Detect which cell encompasses the target text, then output its [x, y] center coordinate. 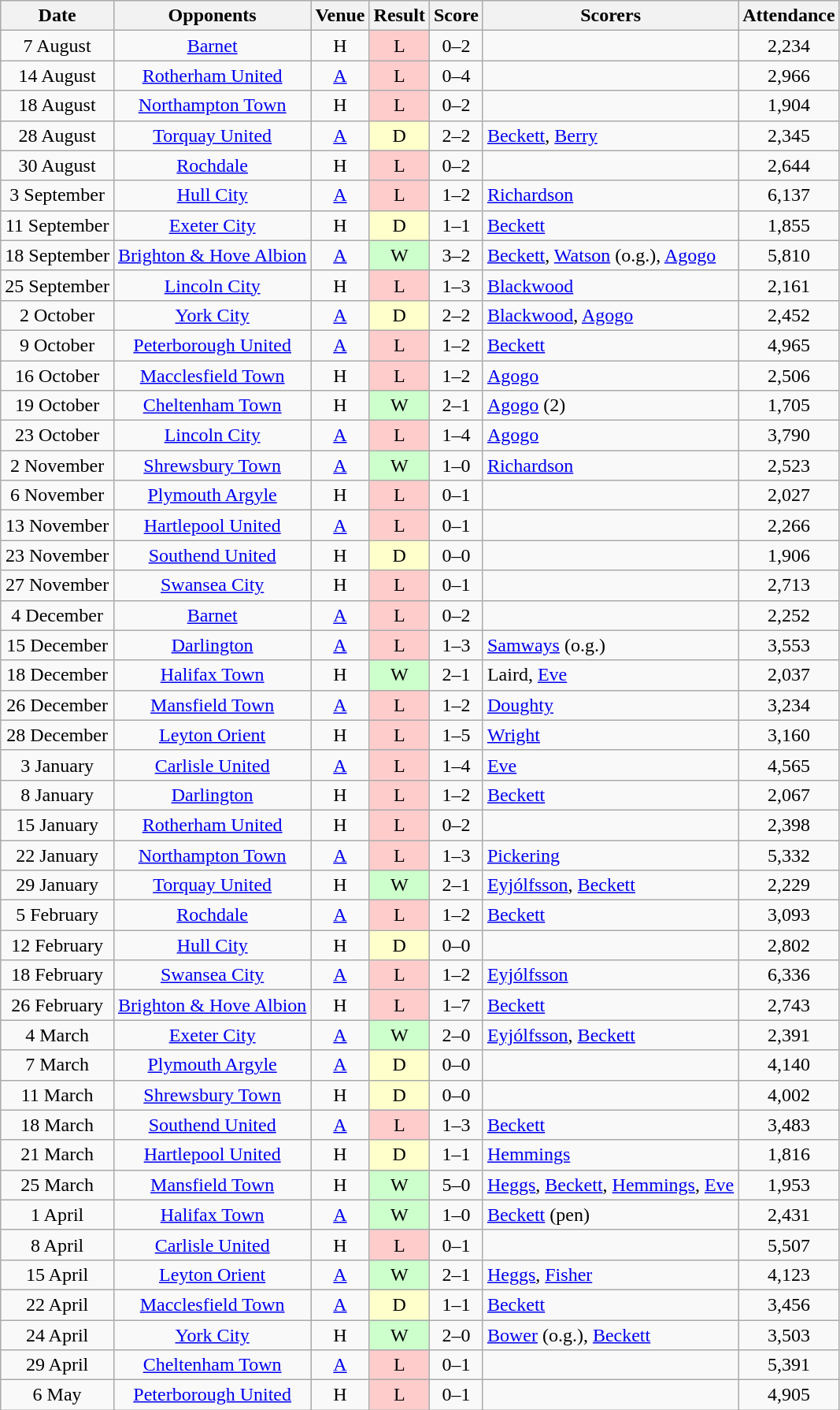
7 August [57, 46]
1,953 [789, 1185]
6,336 [789, 975]
Date [57, 16]
Opponents [212, 16]
28 December [57, 735]
18 March [57, 1125]
2,431 [789, 1215]
5–0 [456, 1185]
2,067 [789, 795]
1,855 [789, 225]
19 October [57, 406]
Eve [610, 765]
2,713 [789, 585]
4,565 [789, 765]
Attendance [789, 16]
2,452 [789, 315]
Laird, Eve [610, 675]
26 February [57, 1005]
2,037 [789, 675]
6 November [57, 495]
2,266 [789, 525]
3,483 [789, 1125]
2,229 [789, 885]
13 November [57, 525]
22 January [57, 855]
25 March [57, 1185]
2,523 [789, 466]
4,140 [789, 1065]
Doughty [610, 705]
2,966 [789, 76]
22 April [57, 1304]
5 February [57, 915]
5,507 [789, 1245]
1,816 [789, 1155]
23 November [57, 555]
15 January [57, 825]
0–4 [456, 76]
Hemmings [610, 1155]
4,905 [789, 1395]
6,137 [789, 195]
4,123 [789, 1275]
Beckett, Watson (o.g.), Agogo [610, 255]
2,252 [789, 615]
24 April [57, 1335]
Agogo (2) [610, 406]
8 April [57, 1245]
3,234 [789, 705]
4 December [57, 615]
Result [399, 16]
3,503 [789, 1335]
3,790 [789, 436]
3,456 [789, 1304]
16 October [57, 376]
2,345 [789, 135]
3–2 [456, 255]
18 December [57, 675]
3,160 [789, 735]
Heggs, Beckett, Hemmings, Eve [610, 1185]
29 January [57, 885]
27 November [57, 585]
2,234 [789, 46]
8 January [57, 795]
Blackwood, Agogo [610, 315]
28 August [57, 135]
Heggs, Fisher [610, 1275]
2 November [57, 466]
11 September [57, 225]
5,391 [789, 1365]
1,904 [789, 106]
14 August [57, 76]
18 September [57, 255]
2,743 [789, 1005]
18 August [57, 106]
9 October [57, 345]
Bower (o.g.), Beckett [610, 1335]
2,644 [789, 165]
1–5 [456, 735]
3 January [57, 765]
Beckett (pen) [610, 1215]
1 April [57, 1215]
15 April [57, 1275]
3,553 [789, 645]
26 December [57, 705]
1,705 [789, 406]
4,002 [789, 1095]
1–7 [456, 1005]
18 February [57, 975]
25 September [57, 285]
Pickering [610, 855]
6 May [57, 1395]
3,093 [789, 915]
2,161 [789, 285]
Samways (o.g.) [610, 645]
Beckett, Berry [610, 135]
12 February [57, 945]
1,906 [789, 555]
7 March [57, 1065]
Eyjólfsson [610, 975]
Score [456, 16]
Wright [610, 735]
5,332 [789, 855]
4 March [57, 1035]
21 March [57, 1155]
2,506 [789, 376]
15 December [57, 645]
2,391 [789, 1035]
2,802 [789, 945]
4,965 [789, 345]
29 April [57, 1365]
30 August [57, 165]
2 October [57, 315]
Venue [340, 16]
11 March [57, 1095]
Blackwood [610, 285]
2,398 [789, 825]
23 October [57, 436]
Scorers [610, 16]
3 September [57, 195]
2,027 [789, 495]
5,810 [789, 255]
